Find where the given text appears and provide that cell's center as [X, Y] coordinate. 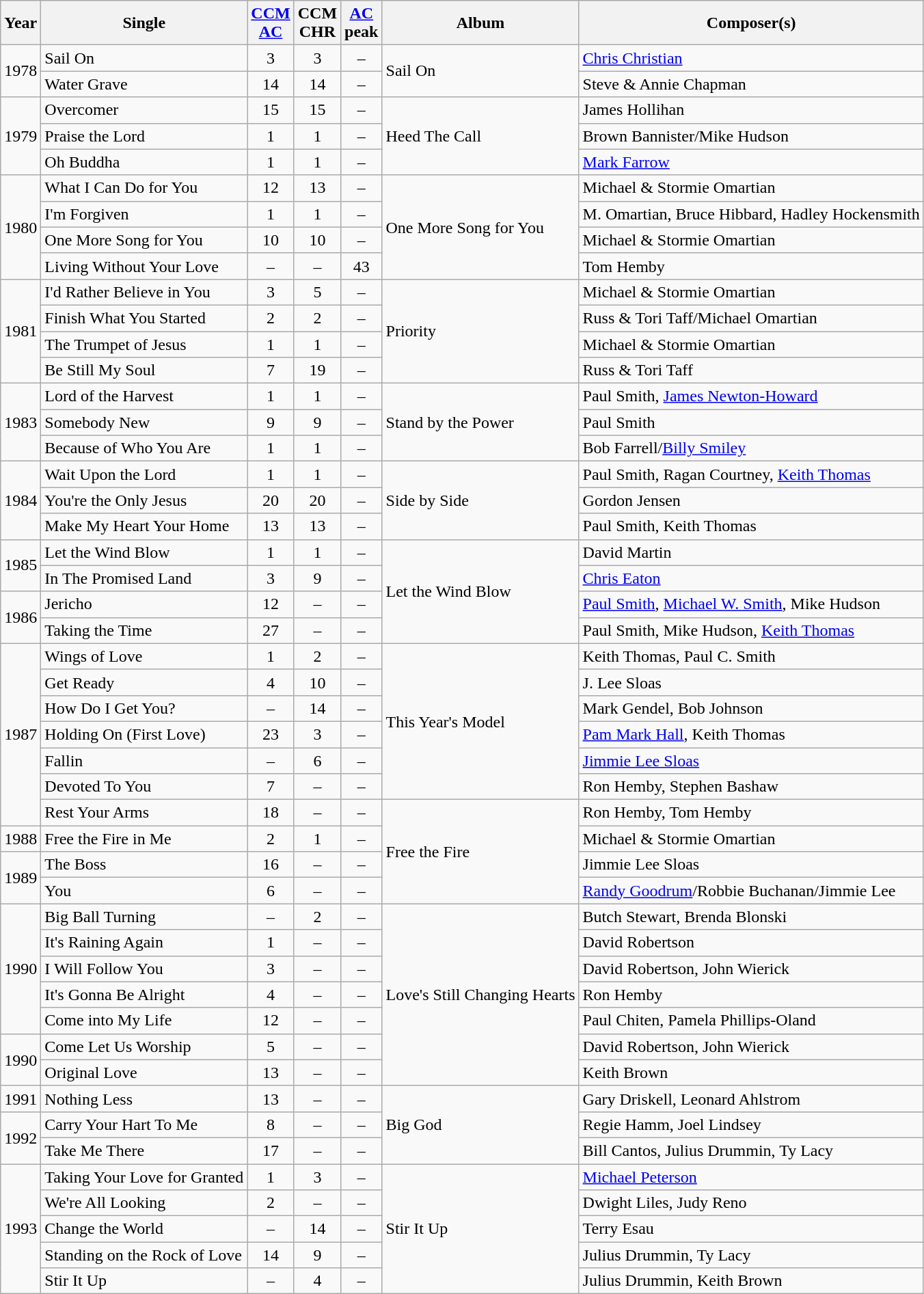
Steve & Annie Chapman [751, 84]
Taking the Time [144, 630]
Priority [480, 331]
Keith Brown [751, 1073]
Bob Farrell/Billy Smiley [751, 448]
Julius Drummin, Ty Lacy [751, 1255]
Paul Smith, Mike Hudson, Keith Thomas [751, 630]
Brown Bannister/Mike Hudson [751, 136]
Original Love [144, 1073]
Dwight Liles, Judy Reno [751, 1203]
43 [362, 266]
Paul Smith, James Newton-Howard [751, 396]
Wings of Love [144, 656]
23 [271, 734]
The Boss [144, 865]
Single [144, 23]
In The Promised Land [144, 578]
You're the Only Jesus [144, 500]
1979 [21, 136]
1980 [21, 227]
8 [271, 1124]
Butch Stewart, Brenda Blonski [751, 917]
1993 [21, 1228]
17 [271, 1150]
Come into My Life [144, 1021]
Year [21, 23]
Be Still My Soul [144, 370]
Stand by the Power [480, 422]
Paul Smith, Keith Thomas [751, 526]
27 [271, 630]
Make My Heart Your Home [144, 526]
David Robertson [751, 943]
Somebody New [144, 422]
1985 [21, 565]
1988 [21, 839]
Paul Chiten, Pamela Phillips-Oland [751, 1021]
The Trumpet of Jesus [144, 344]
Big Ball Turning [144, 917]
Get Ready [144, 682]
J. Lee Sloas [751, 682]
Come Let Us Worship [144, 1047]
Free the Fire in Me [144, 839]
1989 [21, 878]
1987 [21, 734]
James Hollihan [751, 110]
This Year's Model [480, 721]
Fallin [144, 761]
I'd Rather Believe in You [144, 292]
1984 [21, 500]
Paul Smith, Ragan Courtney, Keith Thomas [751, 474]
Devoted To You [144, 787]
Big God [480, 1124]
Russ & Tori Taff [751, 370]
1991 [21, 1098]
I'm Forgiven [144, 214]
Carry Your Hart To Me [144, 1124]
Lord of the Harvest [144, 396]
1978 [21, 71]
18 [271, 813]
CCM CHR [317, 23]
Ron Hemby, Stephen Bashaw [751, 787]
1986 [21, 617]
It's Gonna Be Alright [144, 995]
Free the Fire [480, 852]
I Will Follow You [144, 969]
16 [271, 865]
Rest Your Arms [144, 813]
You [144, 891]
Chris Christian [751, 58]
Heed The Call [480, 136]
1983 [21, 422]
Composer(s) [751, 23]
What I Can Do for You [144, 188]
Paul Smith [751, 422]
Randy Goodrum/Robbie Buchanan/Jimmie Lee [751, 891]
Jericho [144, 604]
Chris Eaton [751, 578]
1981 [21, 331]
Finish What You Started [144, 318]
Tom Hemby [751, 266]
Keith Thomas, Paul C. Smith [751, 656]
Paul Smith, Michael W. Smith, Mike Hudson [751, 604]
Gordon Jensen [751, 500]
Holding On (First Love) [144, 734]
Take Me There [144, 1150]
1992 [21, 1137]
Russ & Tori Taff/Michael Omartian [751, 318]
How Do I Get You? [144, 708]
M. Omartian, Bruce Hibbard, Hadley Hockensmith [751, 214]
19 [317, 370]
CCM AC [271, 23]
David Martin [751, 552]
Mark Gendel, Bob Johnson [751, 708]
Michael Peterson [751, 1176]
AC peak [362, 23]
Standing on the Rock of Love [144, 1255]
Oh Buddha [144, 162]
Side by Side [480, 500]
It's Raining Again [144, 943]
Overcomer [144, 110]
Gary Driskell, Leonard Ahlstrom [751, 1098]
Wait Upon the Lord [144, 474]
Living Without Your Love [144, 266]
Water Grave [144, 84]
Nothing Less [144, 1098]
Taking Your Love for Granted [144, 1176]
Praise the Lord [144, 136]
Love's Still Changing Hearts [480, 995]
Pam Mark Hall, Keith Thomas [751, 734]
Ron Hemby [751, 995]
Bill Cantos, Julius Drummin, Ty Lacy [751, 1150]
Because of Who You Are [144, 448]
Mark Farrow [751, 162]
Julius Drummin, Keith Brown [751, 1281]
Ron Hemby, Tom Hemby [751, 813]
We're All Looking [144, 1203]
Terry Esau [751, 1229]
Change the World [144, 1229]
Regie Hamm, Joel Lindsey [751, 1124]
Album [480, 23]
